Find where the given text appears and provide that cell's center as [X, Y] coordinate. 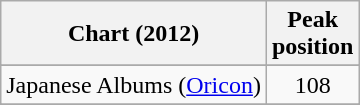
108 [312, 85]
Japanese Albums (Oricon) [134, 85]
Peakposition [312, 34]
Chart (2012) [134, 34]
